Locate the cell with the specified text and output its [x, y] center coordinate. 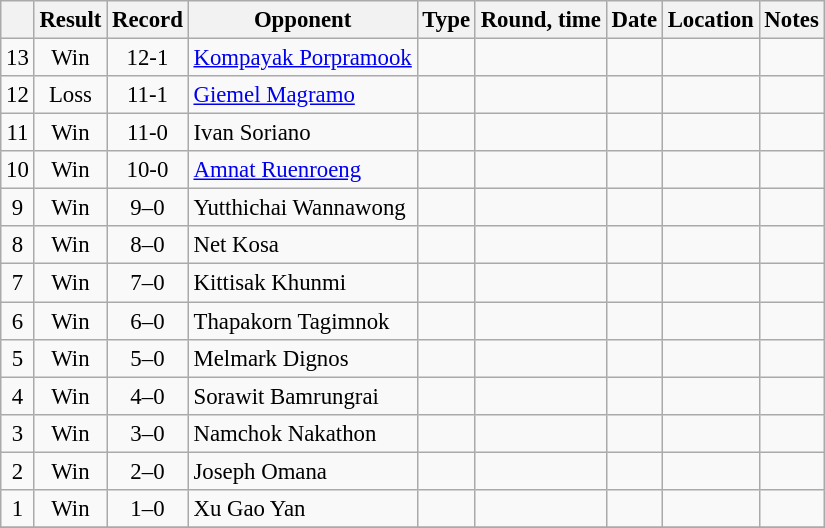
2–0 [148, 471]
Ivan Soriano [302, 133]
1 [18, 509]
12-1 [148, 58]
11-1 [148, 95]
Amnat Ruenroeng [302, 170]
7 [18, 283]
Loss [70, 95]
5–0 [148, 358]
11 [18, 133]
Location [710, 20]
Opponent [302, 20]
3–0 [148, 433]
Yutthichai Wannawong [302, 208]
5 [18, 358]
Namchok Nakathon [302, 433]
9 [18, 208]
13 [18, 58]
4–0 [148, 396]
Melmark Dignos [302, 358]
Giemel Magramo [302, 95]
7–0 [148, 283]
Result [70, 20]
Notes [792, 20]
12 [18, 95]
Kittisak Khunmi [302, 283]
8–0 [148, 245]
6 [18, 321]
Type [446, 20]
Round, time [540, 20]
6–0 [148, 321]
9–0 [148, 208]
Thapakorn Tagimnok [302, 321]
2 [18, 471]
4 [18, 396]
Date [634, 20]
Kompayak Porpramook [302, 58]
1–0 [148, 509]
Record [148, 20]
Sorawit Bamrungrai [302, 396]
8 [18, 245]
3 [18, 433]
Joseph Omana [302, 471]
10 [18, 170]
11-0 [148, 133]
Net Kosa [302, 245]
10-0 [148, 170]
Xu Gao Yan [302, 509]
